Capture the cell that displays the provided text and extract its (X, Y) central coordinate. 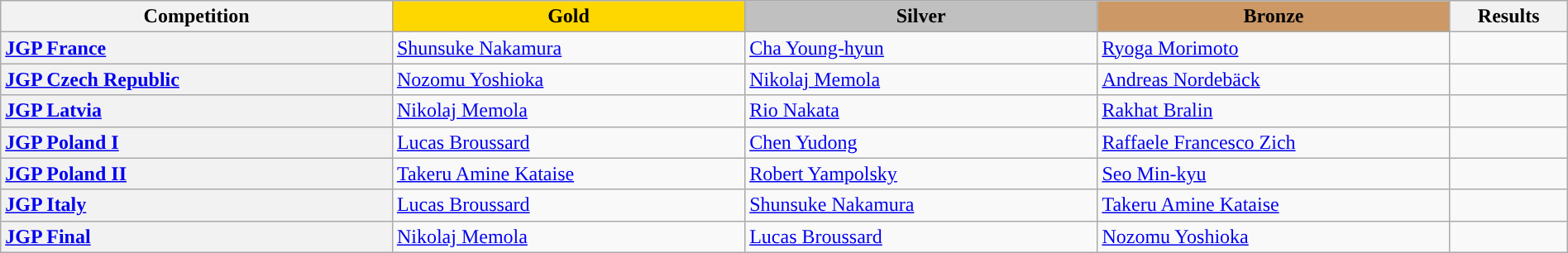
Competition (197, 17)
Raffaele Francesco Zich (1274, 142)
Rakhat Bralin (1274, 111)
Robert Yampolsky (921, 174)
JGP Poland I (197, 142)
Silver (921, 17)
Bronze (1274, 17)
Ryoga Morimoto (1274, 48)
JGP Czech Republic (197, 79)
JGP Final (197, 236)
Gold (568, 17)
Rio Nakata (921, 111)
Andreas Nordebäck (1274, 79)
Cha Young-hyun (921, 48)
Seo Min-kyu (1274, 174)
JGP Latvia (197, 111)
JGP Italy (197, 205)
Results (1508, 17)
JGP Poland II (197, 174)
Chen Yudong (921, 142)
JGP France (197, 48)
